Extract the (x, y) coordinate from the center of the cell holding the provided text.  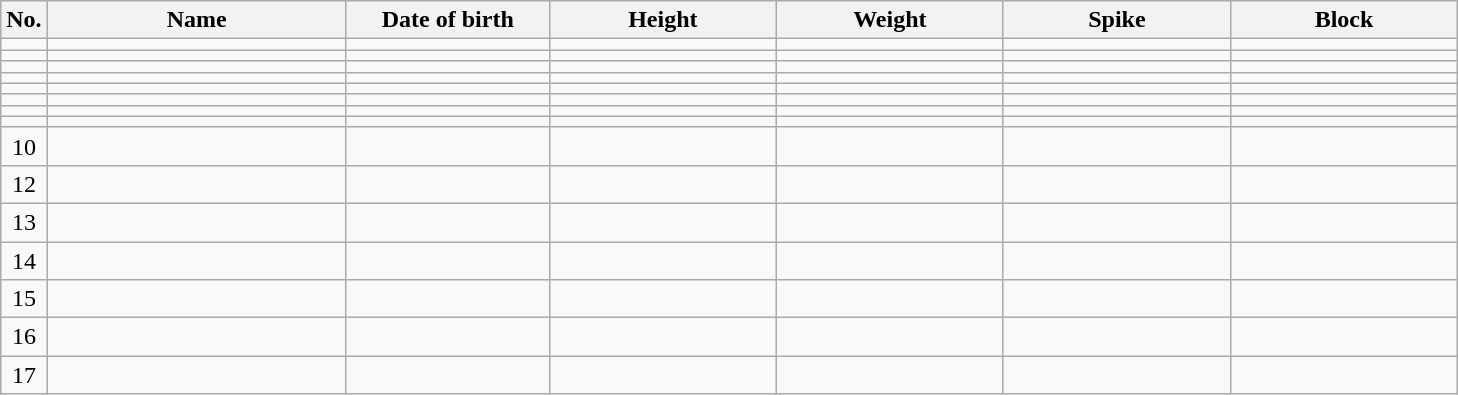
Spike (1116, 20)
13 (24, 222)
Name (196, 20)
No. (24, 20)
10 (24, 146)
Date of birth (448, 20)
Block (1344, 20)
Weight (890, 20)
12 (24, 184)
15 (24, 299)
17 (24, 375)
14 (24, 261)
16 (24, 337)
Height (662, 20)
